Provide the [X, Y] coordinate of the cell's center where the given text is located.  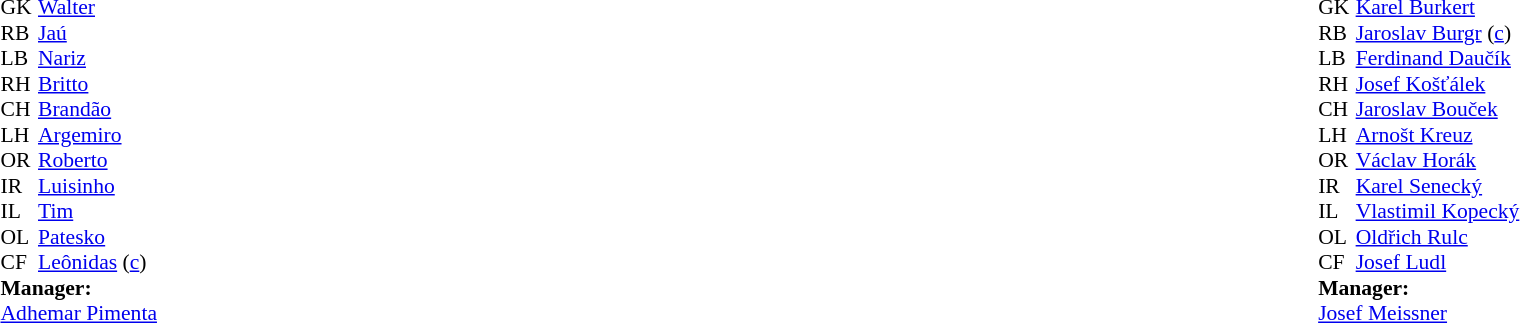
Leônidas (c) [98, 263]
Luisinho [98, 186]
Josef Ludl [1438, 263]
Tim [98, 211]
Jaú [98, 33]
Brandão [98, 109]
Arnošt Kreuz [1438, 135]
Ferdinand Daučík [1438, 59]
Nariz [98, 59]
Oldřich Rulc [1438, 237]
Vlastimil Kopecký [1438, 211]
Jaroslav Bouček [1438, 109]
Jaroslav Burgr (c) [1438, 33]
Patesko [98, 237]
Václav Horák [1438, 161]
Josef Košťálek [1438, 84]
Roberto [98, 161]
Britto [98, 84]
Argemiro [98, 135]
Karel Senecký [1438, 186]
